Detect which cell encompasses the target text, then output its (X, Y) center coordinate. 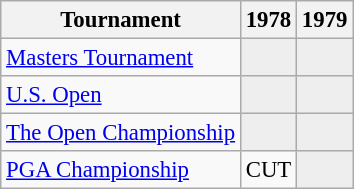
Tournament (121, 20)
CUT (268, 170)
Masters Tournament (121, 58)
1978 (268, 20)
1979 (325, 20)
PGA Championship (121, 170)
U.S. Open (121, 95)
The Open Championship (121, 133)
